Locate the cell with the specified text and output its [x, y] center coordinate. 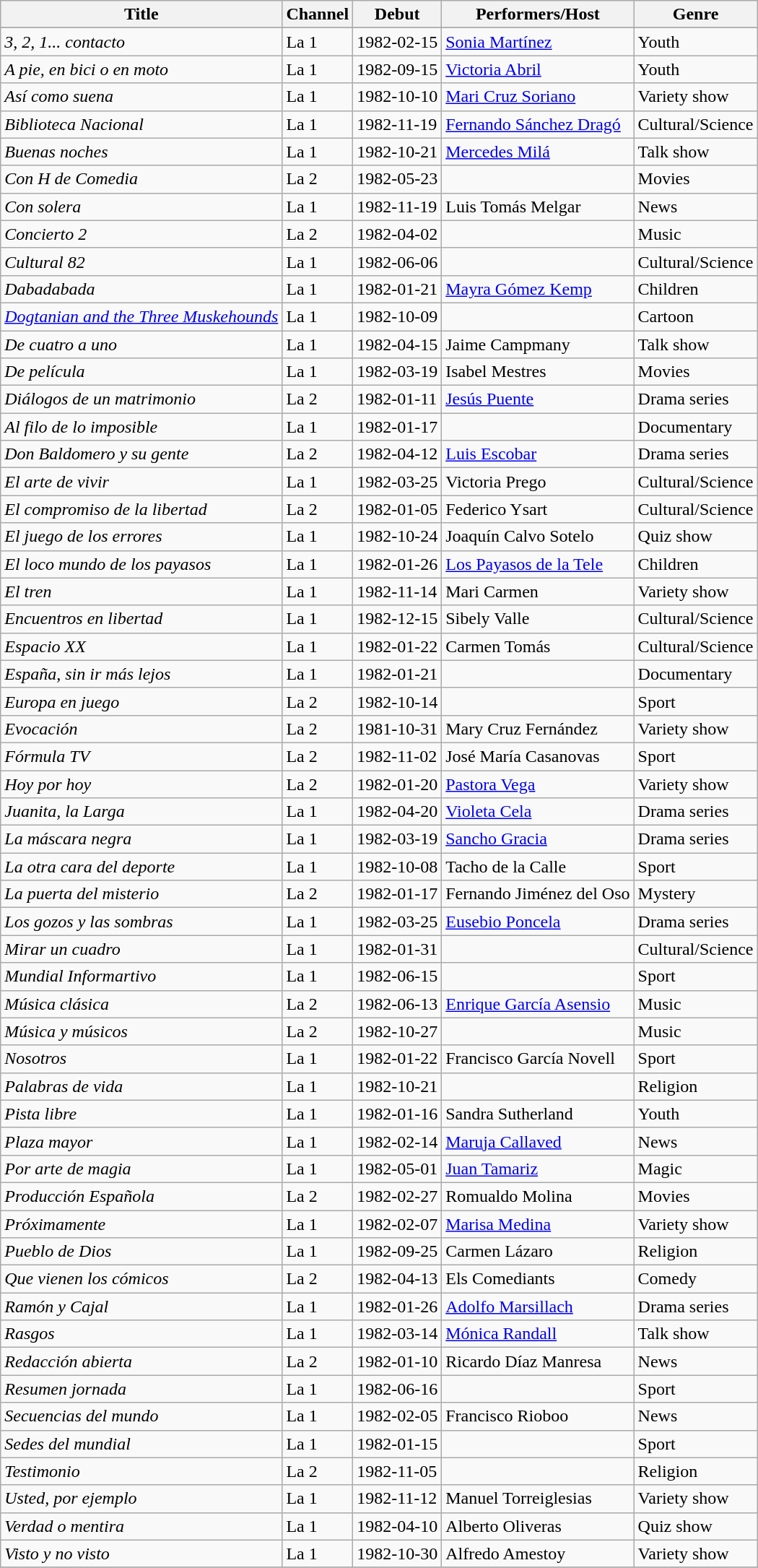
Eusebio Poncela [538, 922]
José María Casanovas [538, 756]
Biblioteca Nacional [141, 124]
1982-04-12 [397, 454]
1982-05-23 [397, 179]
Channel [318, 14]
1982-01-20 [397, 784]
Al filo de lo imposible [141, 427]
Juan Tamariz [538, 1169]
Fernando Sánchez Dragó [538, 124]
1982-04-15 [397, 345]
Dogtanian and the Three Muskehounds [141, 316]
1982-02-15 [397, 42]
Performers/Host [538, 14]
1982-02-27 [397, 1196]
Con solera [141, 207]
Diálogos de un matrimonio [141, 399]
De película [141, 372]
1982-02-07 [397, 1224]
Los Payasos de la Tele [538, 564]
Usted, por ejemplo [141, 1499]
Mari Carmen [538, 592]
Ricardo Díaz Manresa [538, 1361]
1982-06-13 [397, 1004]
1982-06-06 [397, 261]
Verdad o mentira [141, 1526]
Francisco Rioboo [538, 1416]
1982-09-15 [397, 69]
Hoy por hoy [141, 784]
Mónica Randall [538, 1334]
De cuatro a uno [141, 345]
Jesús Puente [538, 399]
Alfredo Amestoy [538, 1554]
Música clásica [141, 1004]
Violeta Cela [538, 812]
Producción Española [141, 1196]
1982-11-05 [397, 1471]
1982-09-25 [397, 1252]
Mirar un cuadro [141, 949]
Concierto 2 [141, 234]
1982-03-14 [397, 1334]
Tacho de la Calle [538, 867]
Jaime Campmany [538, 345]
Mari Cruz Soriano [538, 97]
A pie, en bici o en moto [141, 69]
Title [141, 14]
Manuel Torreiglesias [538, 1499]
Isabel Mestres [538, 372]
1982-10-27 [397, 1031]
1982-01-31 [397, 949]
Los gozos y las sombras [141, 922]
Plaza mayor [141, 1141]
Fernando Jiménez del Oso [538, 894]
1982-11-02 [397, 756]
1982-04-10 [397, 1526]
1982-01-11 [397, 399]
Victoria Prego [538, 482]
1982-02-05 [397, 1416]
1982-12-15 [397, 619]
Sibely Valle [538, 619]
Magic [696, 1169]
Don Baldomero y su gente [141, 454]
Romualdo Molina [538, 1196]
1982-11-12 [397, 1499]
Victoria Abril [538, 69]
1982-10-30 [397, 1554]
1982-04-02 [397, 234]
1982-10-14 [397, 701]
Encuentros en libertad [141, 619]
Redacción abierta [141, 1361]
Els Comediants [538, 1279]
Mystery [696, 894]
Evocación [141, 729]
La máscara negra [141, 839]
Sedes del mundial [141, 1444]
Secuencias del mundo [141, 1416]
1982-06-16 [397, 1389]
1982-02-14 [397, 1141]
Juanita, la Larga [141, 812]
Rasgos [141, 1334]
1982-01-15 [397, 1444]
España, sin ir más lejos [141, 674]
La otra cara del deporte [141, 867]
Enrique García Asensio [538, 1004]
Luis Escobar [538, 454]
El arte de vivir [141, 482]
1981-10-31 [397, 729]
Fórmula TV [141, 756]
1982-10-24 [397, 537]
1982-10-09 [397, 316]
Pista libre [141, 1114]
Buenas noches [141, 152]
Pastora Vega [538, 784]
El juego de los errores [141, 537]
Por arte de magia [141, 1169]
Mayra Gómez Kemp [538, 289]
Sonia Martínez [538, 42]
Marisa Medina [538, 1224]
1982-10-10 [397, 97]
Cartoon [696, 316]
Comedy [696, 1279]
La puerta del misterio [141, 894]
1982-04-20 [397, 812]
Dabadabada [141, 289]
Mundial Informartivo [141, 976]
1982-01-10 [397, 1361]
Ramón y Cajal [141, 1307]
El tren [141, 592]
Testimonio [141, 1471]
Mercedes Milá [538, 152]
Genre [696, 14]
Visto y no visto [141, 1554]
Espacio XX [141, 646]
Luis Tomás Melgar [538, 207]
El loco mundo de los payasos [141, 564]
Carmen Tomás [538, 646]
Sandra Sutherland [538, 1114]
1982-10-08 [397, 867]
1982-01-16 [397, 1114]
1982-04-13 [397, 1279]
Así como suena [141, 97]
1982-11-14 [397, 592]
Federico Ysart [538, 509]
Música y músicos [141, 1031]
Que vienen los cómicos [141, 1279]
Debut [397, 14]
Cultural 82 [141, 261]
3, 2, 1... contacto [141, 42]
Resumen jornada [141, 1389]
Europa en juego [141, 701]
Pueblo de Dios [141, 1252]
1982-01-05 [397, 509]
Próximamente [141, 1224]
1982-06-15 [397, 976]
Sancho Gracia [538, 839]
Palabras de vida [141, 1086]
1982-05-01 [397, 1169]
Con H de Comedia [141, 179]
Mary Cruz Fernández [538, 729]
Adolfo Marsillach [538, 1307]
Carmen Lázaro [538, 1252]
El compromiso de la libertad [141, 509]
Alberto Oliveras [538, 1526]
Nosotros [141, 1059]
Joaquín Calvo Sotelo [538, 537]
Maruja Callaved [538, 1141]
Francisco García Novell [538, 1059]
